Determine the (x, y) coordinate at the center of the cell enclosing the given text.  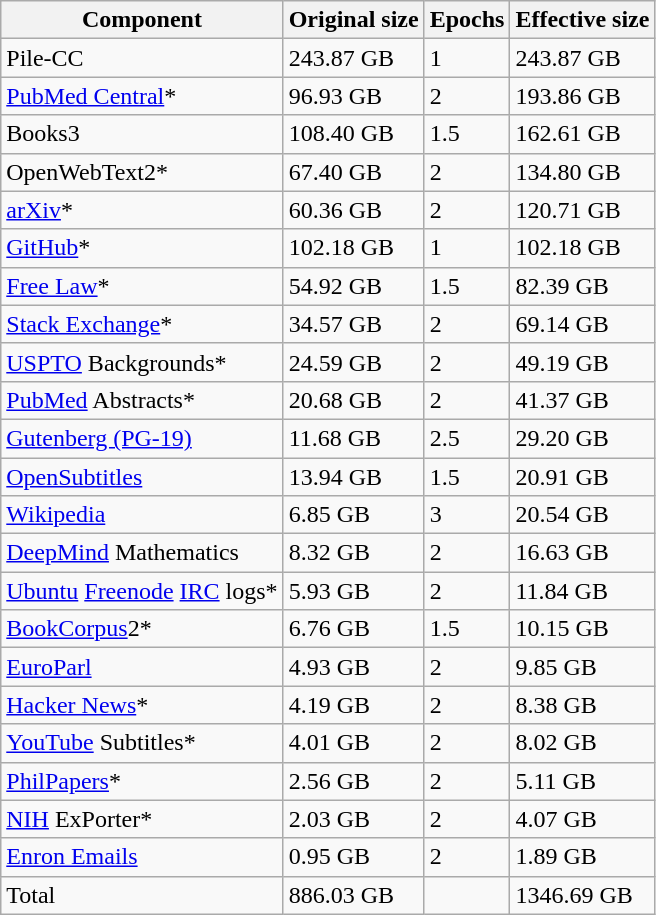
162.61 GB (582, 134)
886.03 GB (354, 895)
41.37 GB (582, 400)
OpenWebText2* (142, 172)
Component (142, 20)
arXiv* (142, 210)
Free Law* (142, 286)
69.14 GB (582, 324)
2.5 (467, 438)
Effective size (582, 20)
5.11 GB (582, 781)
49.19 GB (582, 362)
BookCorpus2* (142, 629)
Books3 (142, 134)
20.91 GB (582, 477)
4.07 GB (582, 819)
6.85 GB (354, 515)
54.92 GB (354, 286)
Gutenberg (PG-19) (142, 438)
20.54 GB (582, 515)
120.71 GB (582, 210)
8.38 GB (582, 705)
34.57 GB (354, 324)
Pile-CC (142, 58)
24.59 GB (354, 362)
PubMed Central* (142, 96)
3 (467, 515)
11.68 GB (354, 438)
5.93 GB (354, 591)
1.89 GB (582, 857)
29.20 GB (582, 438)
1346.69 GB (582, 895)
YouTube Subtitles* (142, 743)
OpenSubtitles (142, 477)
193.86 GB (582, 96)
82.39 GB (582, 286)
8.32 GB (354, 553)
6.76 GB (354, 629)
134.80 GB (582, 172)
2.03 GB (354, 819)
13.94 GB (354, 477)
Wikipedia (142, 515)
PubMed Abstracts* (142, 400)
PhilPapers* (142, 781)
Original size (354, 20)
0.95 GB (354, 857)
DeepMind Mathematics (142, 553)
4.01 GB (354, 743)
108.40 GB (354, 134)
Enron Emails (142, 857)
NIH ExPorter* (142, 819)
16.63 GB (582, 553)
67.40 GB (354, 172)
Stack Exchange* (142, 324)
4.93 GB (354, 667)
Hacker News* (142, 705)
EuroParl (142, 667)
USPTO Backgrounds* (142, 362)
96.93 GB (354, 96)
4.19 GB (354, 705)
10.15 GB (582, 629)
60.36 GB (354, 210)
Total (142, 895)
11.84 GB (582, 591)
2.56 GB (354, 781)
Epochs (467, 20)
9.85 GB (582, 667)
8.02 GB (582, 743)
20.68 GB (354, 400)
Ubuntu Freenode IRC logs* (142, 591)
GitHub* (142, 248)
